Pinpoint the cell where the given text exists, returning its (X, Y) midpoint coordinate. 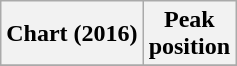
Chart (2016) (72, 34)
Peakposition (189, 34)
